Pinpoint the cell where the given text exists, returning its (X, Y) midpoint coordinate. 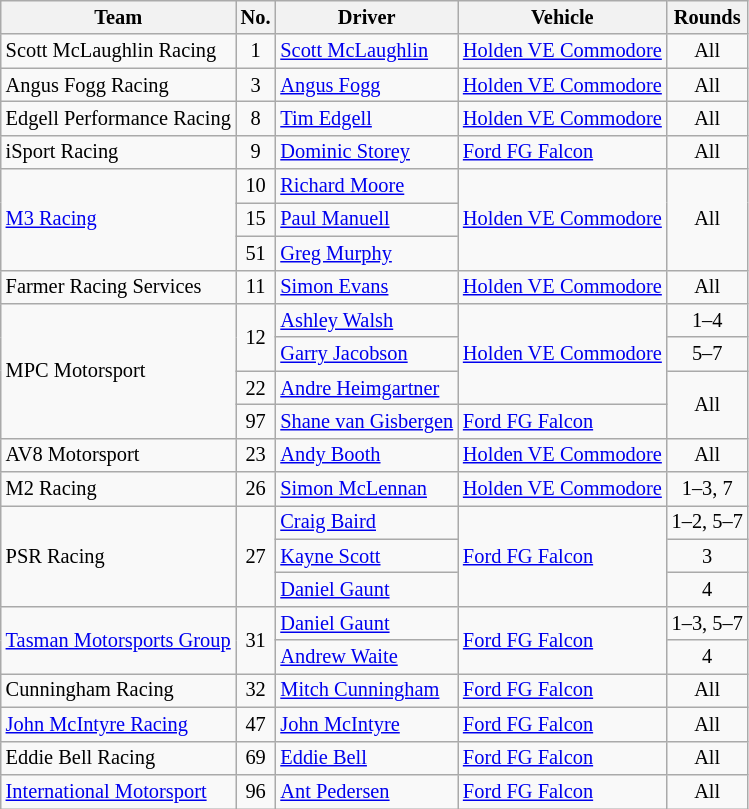
9 (256, 152)
No. (256, 17)
John McIntyre Racing (118, 724)
Ant Pedersen (366, 791)
32 (256, 690)
10 (256, 186)
Dominic Storey (366, 152)
Greg Murphy (366, 253)
AV8 Motorsport (118, 455)
Simon Evans (366, 287)
Vehicle (562, 17)
Eddie Bell (366, 758)
Kayne Scott (366, 556)
51 (256, 253)
Richard Moore (366, 186)
Cunningham Racing (118, 690)
MPC Motorsport (118, 370)
Andrew Waite (366, 657)
Rounds (708, 17)
John McIntyre (366, 724)
12 (256, 336)
27 (256, 556)
Angus Fogg (366, 85)
Garry Jacobson (366, 354)
Edgell Performance Racing (118, 118)
1–3, 7 (708, 489)
8 (256, 118)
22 (256, 388)
23 (256, 455)
15 (256, 219)
Tasman Motorsports Group (118, 640)
Tim Edgell (366, 118)
Andy Booth (366, 455)
Team (118, 17)
96 (256, 791)
Scott McLaughlin (366, 51)
Andre Heimgartner (366, 388)
5–7 (708, 354)
Scott McLaughlin Racing (118, 51)
Eddie Bell Racing (118, 758)
PSR Racing (118, 556)
1–4 (708, 320)
iSport Racing (118, 152)
31 (256, 640)
Farmer Racing Services (118, 287)
Mitch Cunningham (366, 690)
11 (256, 287)
Angus Fogg Racing (118, 85)
1 (256, 51)
1–3, 5–7 (708, 623)
Ashley Walsh (366, 320)
Driver (366, 17)
M3 Racing (118, 220)
47 (256, 724)
International Motorsport (118, 791)
97 (256, 421)
69 (256, 758)
Shane van Gisbergen (366, 421)
M2 Racing (118, 489)
Paul Manuell (366, 219)
26 (256, 489)
1–2, 5–7 (708, 522)
Craig Baird (366, 522)
Simon McLennan (366, 489)
